For the text-containing cell, return its midpoint in [x, y] coordinate format. 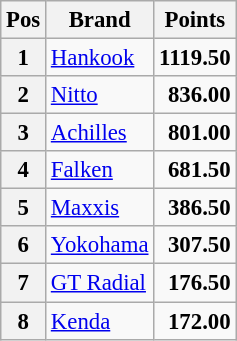
836.00 [195, 95]
GT Radial [100, 283]
1119.50 [195, 58]
801.00 [195, 133]
5 [24, 208]
176.50 [195, 283]
Points [195, 20]
Pos [24, 20]
4 [24, 170]
Brand [100, 20]
Yokohama [100, 245]
Maxxis [100, 208]
681.50 [195, 170]
8 [24, 321]
Falken [100, 170]
Achilles [100, 133]
172.00 [195, 321]
2 [24, 95]
Kenda [100, 321]
7 [24, 283]
Hankook [100, 58]
1 [24, 58]
307.50 [195, 245]
Nitto [100, 95]
6 [24, 245]
3 [24, 133]
386.50 [195, 208]
